Provide the (x, y) coordinate of the cell's center where the given text is located.  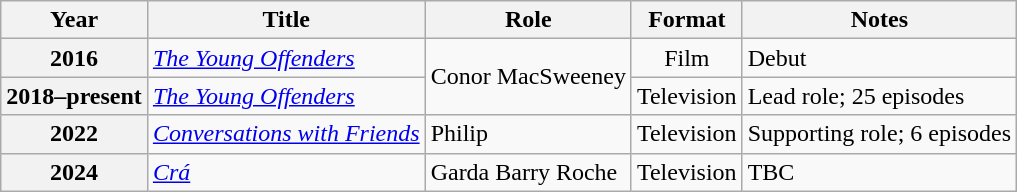
Conor MacSweeney (528, 77)
2022 (74, 134)
Philip (528, 134)
Conversations with Friends (286, 134)
Notes (879, 20)
Role (528, 20)
Supporting role; 6 episodes (879, 134)
Year (74, 20)
Debut (879, 58)
2024 (74, 172)
Format (686, 20)
2016 (74, 58)
2018–present (74, 96)
TBC (879, 172)
Lead role; 25 episodes (879, 96)
Garda Barry Roche (528, 172)
Title (286, 20)
Crá (286, 172)
Film (686, 58)
